Capture the cell that displays the provided text and extract its (X, Y) central coordinate. 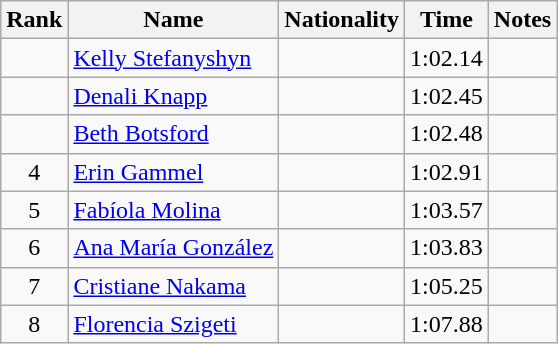
Beth Botsford (174, 134)
Cristiane Nakama (174, 286)
Kelly Stefanyshyn (174, 58)
Rank (34, 20)
1:05.25 (447, 286)
Fabíola Molina (174, 210)
7 (34, 286)
8 (34, 324)
5 (34, 210)
4 (34, 172)
Ana María González (174, 248)
Notes (522, 20)
Nationality (342, 20)
1:02.45 (447, 96)
1:03.57 (447, 210)
1:03.83 (447, 248)
Name (174, 20)
1:02.91 (447, 172)
Erin Gammel (174, 172)
6 (34, 248)
1:07.88 (447, 324)
1:02.48 (447, 134)
1:02.14 (447, 58)
Florencia Szigeti (174, 324)
Time (447, 20)
Denali Knapp (174, 96)
